Determine the [X, Y] coordinate at the center of the cell enclosing the given text.  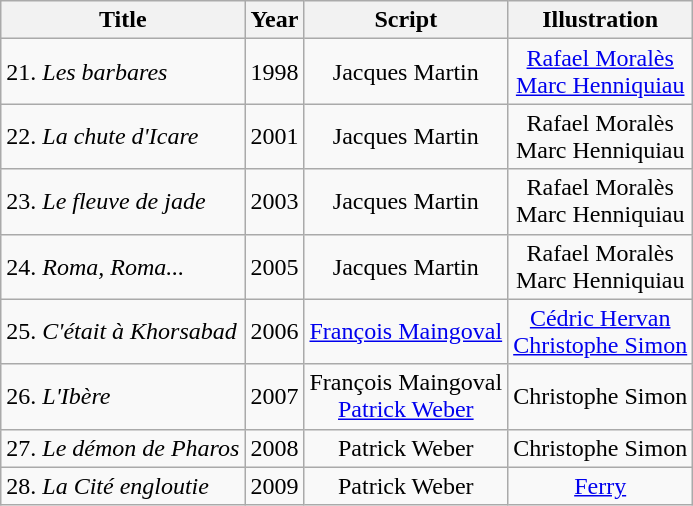
28. La Cité engloutie [123, 486]
2006 [274, 332]
2005 [274, 266]
22. La chute d'Icare [123, 136]
2008 [274, 448]
25. C'était à Khorsabad [123, 332]
27. Le démon de Pharos [123, 448]
Title [123, 20]
2001 [274, 136]
Ferry [600, 486]
2009 [274, 486]
2007 [274, 396]
2003 [274, 202]
24. Roma, Roma... [123, 266]
Year [274, 20]
François Maingoval [406, 332]
21. Les barbares [123, 72]
Script [406, 20]
François Maingoval Patrick Weber [406, 396]
Cédric Hervan Christophe Simon [600, 332]
23. Le fleuve de jade [123, 202]
26. L'Ibère [123, 396]
Illustration [600, 20]
1998 [274, 72]
